Extract the [X, Y] coordinate from the center of the cell holding the provided text.  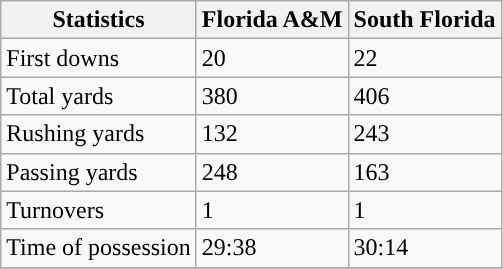
22 [424, 58]
248 [272, 172]
Florida A&M [272, 20]
132 [272, 134]
20 [272, 58]
Rushing yards [99, 134]
30:14 [424, 248]
380 [272, 96]
Passing yards [99, 172]
Statistics [99, 20]
163 [424, 172]
243 [424, 134]
406 [424, 96]
Total yards [99, 96]
South Florida [424, 20]
29:38 [272, 248]
Time of possession [99, 248]
First downs [99, 58]
Turnovers [99, 210]
